Find where the given text appears and provide that cell's center as [x, y] coordinate. 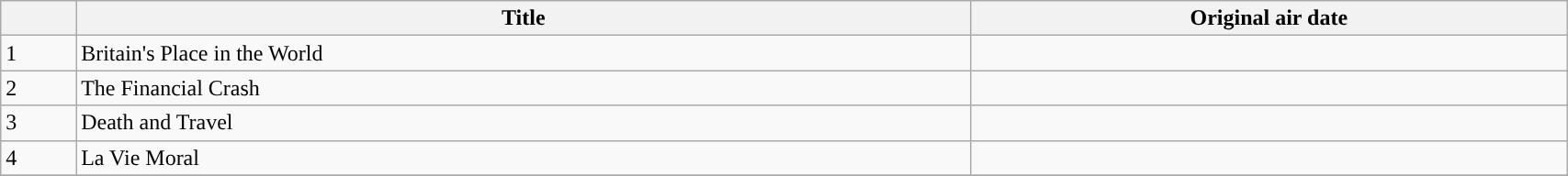
Original air date [1269, 18]
Death and Travel [524, 123]
The Financial Crash [524, 88]
2 [39, 88]
La Vie Moral [524, 158]
1 [39, 53]
4 [39, 158]
3 [39, 123]
Britain's Place in the World [524, 53]
Title [524, 18]
